Provide the (x, y) coordinate of the cell's center where the given text is located.  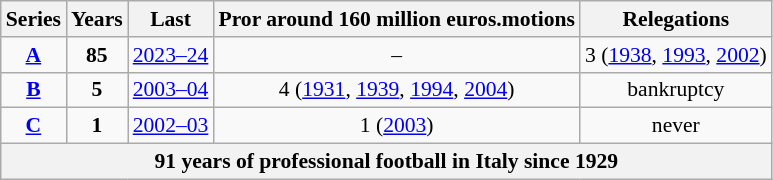
Pror around 160 million euros.motions (396, 19)
3 (1938, 1993, 2002) (676, 55)
never (676, 126)
B (34, 90)
A (34, 55)
1 (97, 126)
2023–24 (171, 55)
4 (1931, 1939, 1994, 2004) (396, 90)
Series (34, 19)
85 (97, 55)
Relegations (676, 19)
bankruptcy (676, 90)
5 (97, 90)
C (34, 126)
2003–04 (171, 90)
Years (97, 19)
Last (171, 19)
1 (2003) (396, 126)
2002–03 (171, 126)
– (396, 55)
91 years of professional football in Italy since 1929 (386, 162)
